Determine the (x, y) coordinate at the center of the cell enclosing the given text.  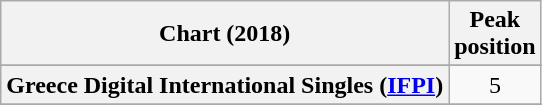
Chart (2018) (225, 34)
Greece Digital International Singles (IFPI) (225, 85)
Peakposition (495, 34)
5 (495, 85)
